Scan for the cell matching the given text and deliver its (x, y) coordinate at center. 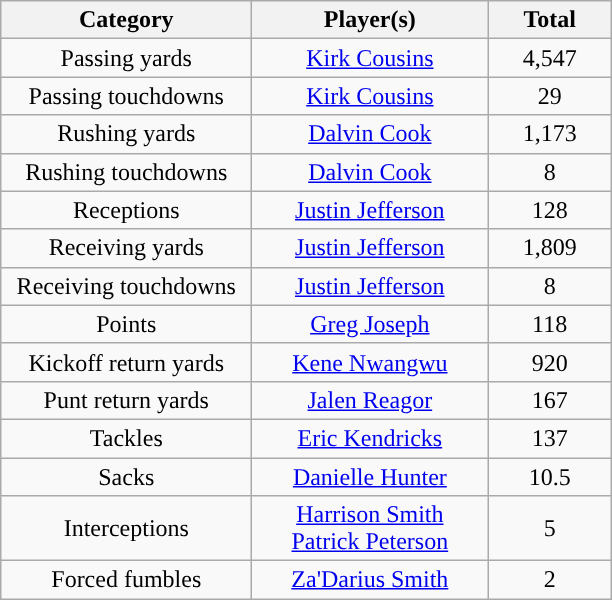
Danielle Hunter (370, 477)
Player(s) (370, 20)
Za'Darius Smith (370, 580)
920 (550, 362)
Points (126, 324)
Interceptions (126, 528)
Kene Nwangwu (370, 362)
10.5 (550, 477)
4,547 (550, 58)
Receptions (126, 210)
Harrison Smith Patrick Peterson (370, 528)
Eric Kendricks (370, 438)
Tackles (126, 438)
Jalen Reagor (370, 400)
Punt return yards (126, 400)
167 (550, 400)
Rushing yards (126, 134)
Passing touchdowns (126, 96)
Receiving touchdowns (126, 286)
Category (126, 20)
Rushing touchdowns (126, 172)
Kickoff return yards (126, 362)
Receiving yards (126, 248)
1,173 (550, 134)
Total (550, 20)
128 (550, 210)
Forced fumbles (126, 580)
Greg Joseph (370, 324)
Sacks (126, 477)
137 (550, 438)
5 (550, 528)
1,809 (550, 248)
2 (550, 580)
29 (550, 96)
Passing yards (126, 58)
118 (550, 324)
